Pinpoint the cell where the given text exists, returning its [X, Y] midpoint coordinate. 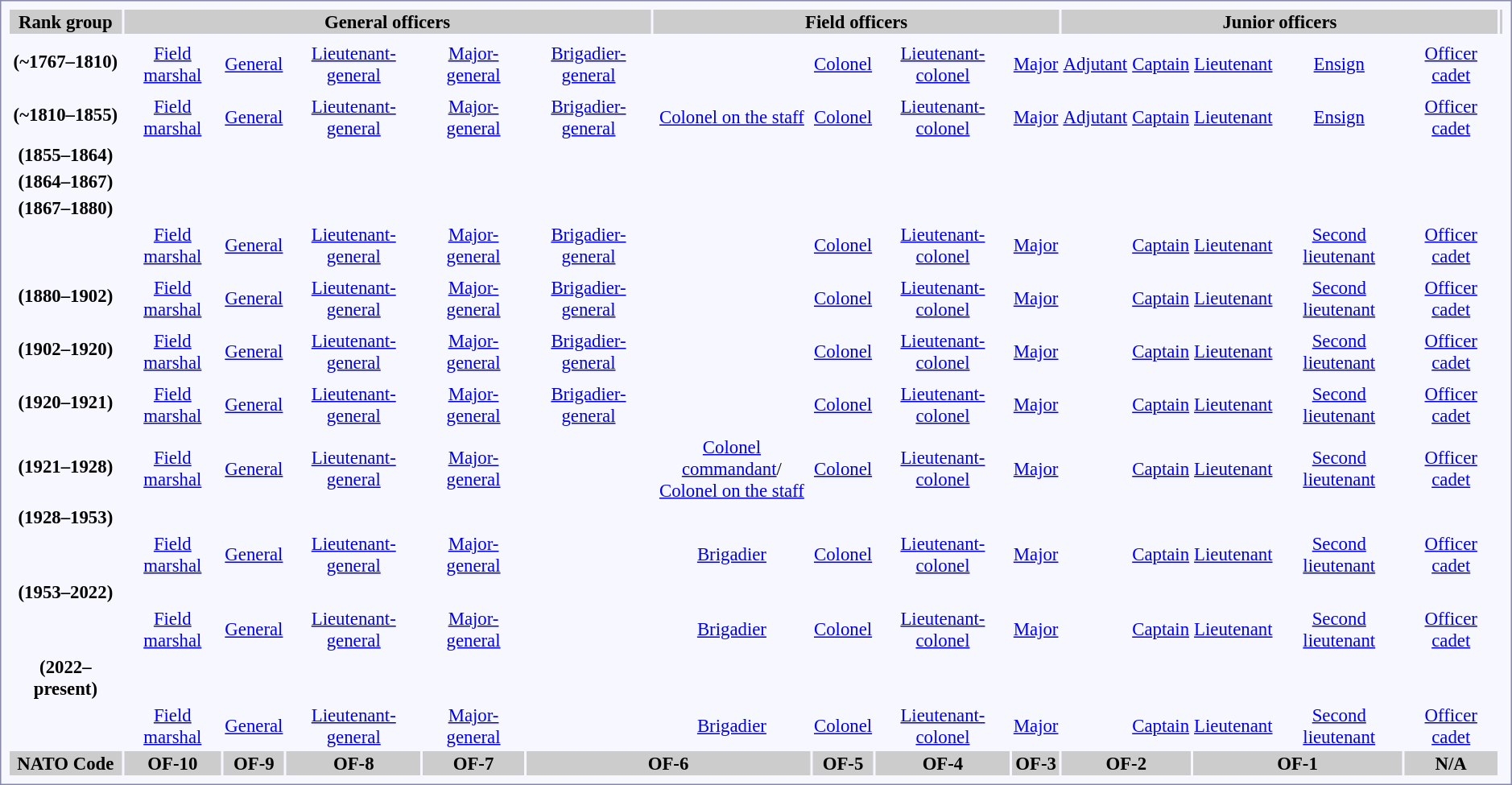
(1921–1928) [66, 466]
Field officers [857, 22]
OF-4 [944, 763]
Rank group [66, 22]
Junior officers [1280, 22]
OF-9 [254, 763]
Colonel commandant/Colonel on the staff [731, 469]
(~1810–1855) [66, 114]
(1864–1867) [66, 181]
(1867–1880) [66, 208]
NATO Code [66, 763]
(2022–present) [66, 678]
OF-7 [473, 763]
Colonel on the staff [731, 118]
(1928–1953) [66, 517]
(1880–1902) [66, 296]
General officers [388, 22]
OF-3 [1035, 763]
(1855–1864) [66, 155]
OF-5 [842, 763]
OF-8 [354, 763]
OF-10 [172, 763]
OF-2 [1126, 763]
(1902–1920) [66, 349]
(~1767–1810) [66, 61]
N/A [1451, 763]
OF-1 [1298, 763]
(1953–2022) [66, 592]
(1920–1921) [66, 403]
OF-6 [668, 763]
